Find where the given text appears and provide that cell's center as (X, Y) coordinate. 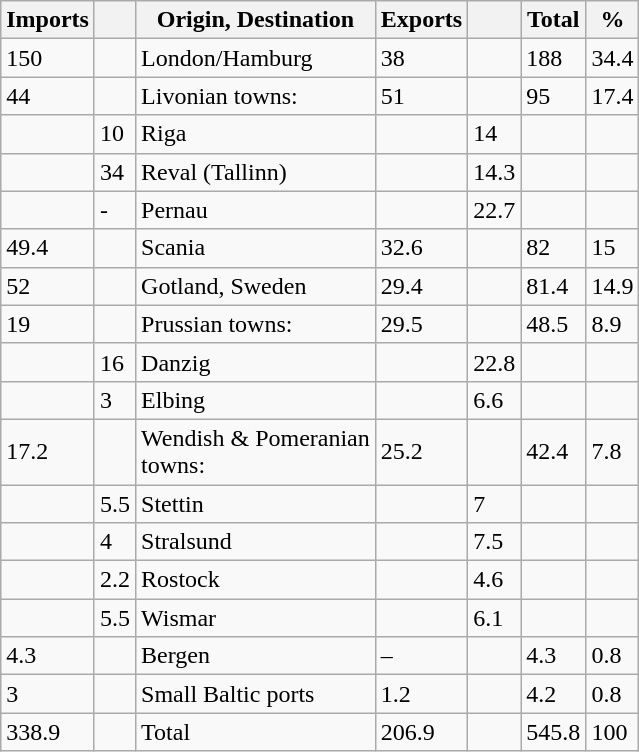
48.5 (554, 324)
Stralsund (256, 542)
Origin, Destination (256, 20)
32.6 (421, 248)
14 (494, 134)
15 (612, 248)
10 (114, 134)
4.6 (494, 580)
14.3 (494, 172)
Rostock (256, 580)
34.4 (612, 58)
Exports (421, 20)
1.2 (421, 694)
Imports (48, 20)
19 (48, 324)
16 (114, 362)
8.9 (612, 324)
95 (554, 96)
150 (48, 58)
34 (114, 172)
25.2 (421, 452)
2.2 (114, 580)
7 (494, 503)
Reval (Tallinn) (256, 172)
Wismar (256, 618)
82 (554, 248)
Scania (256, 248)
6.1 (494, 618)
Elbing (256, 400)
22.8 (494, 362)
Stettin (256, 503)
4 (114, 542)
Pernau (256, 210)
52 (48, 286)
14.9 (612, 286)
22.7 (494, 210)
Prussian towns: (256, 324)
44 (48, 96)
7.5 (494, 542)
81.4 (554, 286)
38 (421, 58)
Danzig (256, 362)
206.9 (421, 732)
Small Baltic ports (256, 694)
Gotland, Sweden (256, 286)
51 (421, 96)
– (421, 656)
338.9 (48, 732)
4.2 (554, 694)
Bergen (256, 656)
Livonian towns: (256, 96)
Wendish & Pomeranian towns: (256, 452)
6.6 (494, 400)
% (612, 20)
29.4 (421, 286)
London/Hamburg (256, 58)
100 (612, 732)
Riga (256, 134)
545.8 (554, 732)
17.2 (48, 452)
49.4 (48, 248)
7.8 (612, 452)
188 (554, 58)
29.5 (421, 324)
- (114, 210)
42.4 (554, 452)
17.4 (612, 96)
